Identify which cell holds the provided text, then report its [x, y] central coordinate. 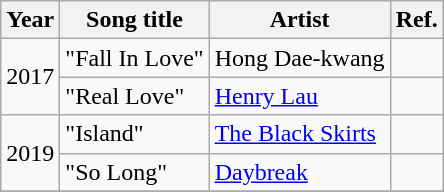
Artist [300, 20]
Daybreak [300, 172]
"Fall In Love" [134, 58]
2017 [30, 77]
Henry Lau [300, 96]
The Black Skirts [300, 134]
2019 [30, 153]
"Island" [134, 134]
Song title [134, 20]
"Real Love" [134, 96]
Ref. [416, 20]
Year [30, 20]
Hong Dae-kwang [300, 58]
"So Long" [134, 172]
